Extract the [X, Y] coordinate from the center of the cell holding the provided text.  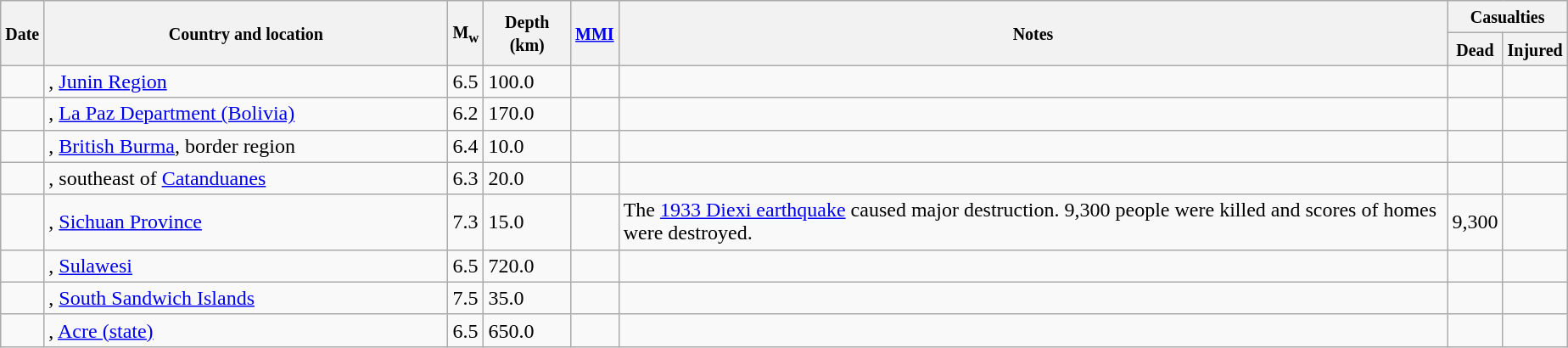
, La Paz Department (Bolivia) [246, 114]
7.5 [466, 298]
170.0 [528, 114]
, South Sandwich Islands [246, 298]
Country and location [246, 33]
, southeast of Catanduanes [246, 178]
7.3 [466, 222]
Injured [1535, 49]
Date [22, 33]
15.0 [528, 222]
Casualties [1507, 17]
6.3 [466, 178]
Notes [1033, 33]
6.4 [466, 146]
100.0 [528, 81]
10.0 [528, 146]
6.2 [466, 114]
Depth (km) [528, 33]
Dead [1475, 49]
, Sulawesi [246, 266]
, British Burma, border region [246, 146]
, Acre (state) [246, 330]
9,300 [1475, 222]
Mw [466, 33]
, Junin Region [246, 81]
35.0 [528, 298]
MMI [596, 33]
720.0 [528, 266]
, Sichuan Province [246, 222]
The 1933 Diexi earthquake caused major destruction. 9,300 people were killed and scores of homes were destroyed. [1033, 222]
650.0 [528, 330]
20.0 [528, 178]
